Output the (x, y) coordinate of the center of the cell containing the given text.  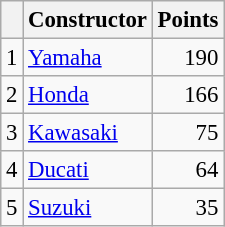
Honda (88, 95)
75 (188, 133)
Ducati (88, 170)
4 (12, 170)
166 (188, 95)
Constructor (88, 20)
190 (188, 58)
1 (12, 58)
64 (188, 170)
3 (12, 133)
5 (12, 208)
Suzuki (88, 208)
Points (188, 20)
35 (188, 208)
2 (12, 95)
Yamaha (88, 58)
Kawasaki (88, 133)
